Extract the (x, y) coordinate from the center of the cell holding the provided text.  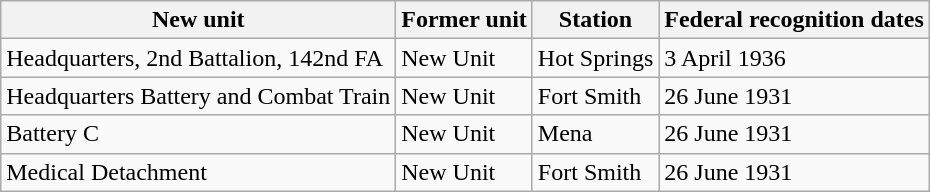
Medical Detachment (198, 172)
Former unit (464, 20)
Station (595, 20)
New unit (198, 20)
Mena (595, 134)
Headquarters Battery and Combat Train (198, 96)
3 April 1936 (794, 58)
Federal recognition dates (794, 20)
Battery C (198, 134)
Hot Springs (595, 58)
Headquarters, 2nd Battalion, 142nd FA (198, 58)
